Capture the cell that displays the provided text and extract its [x, y] central coordinate. 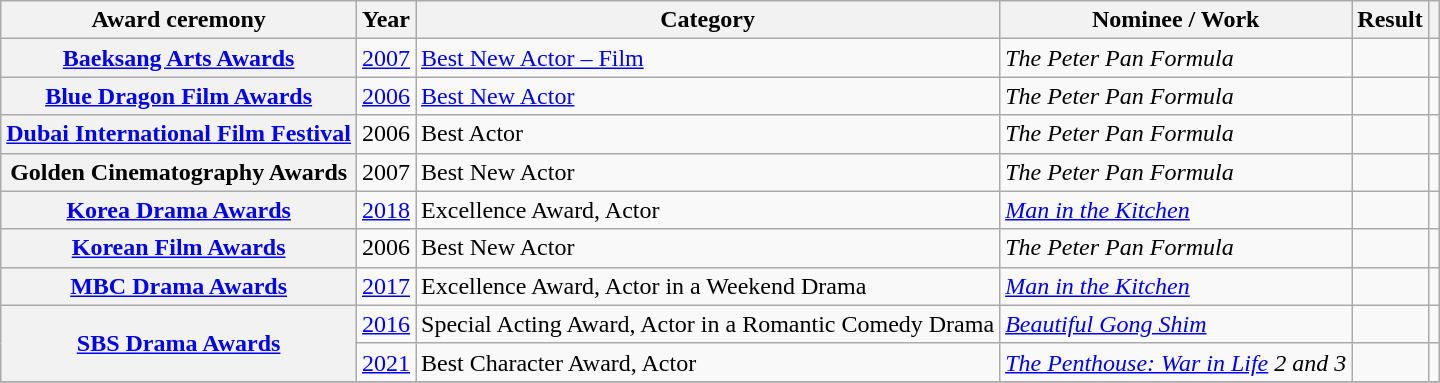
Best Actor [708, 134]
2017 [386, 286]
Category [708, 20]
Excellence Award, Actor [708, 210]
Beautiful Gong Shim [1176, 324]
Special Acting Award, Actor in a Romantic Comedy Drama [708, 324]
Best Character Award, Actor [708, 362]
Korean Film Awards [179, 248]
Baeksang Arts Awards [179, 58]
Korea Drama Awards [179, 210]
Year [386, 20]
2016 [386, 324]
Dubai International Film Festival [179, 134]
Nominee / Work [1176, 20]
Excellence Award, Actor in a Weekend Drama [708, 286]
Award ceremony [179, 20]
2018 [386, 210]
Best New Actor – Film [708, 58]
SBS Drama Awards [179, 343]
2021 [386, 362]
The Penthouse: War in Life 2 and 3 [1176, 362]
MBC Drama Awards [179, 286]
Blue Dragon Film Awards [179, 96]
Golden Cinematography Awards [179, 172]
Result [1390, 20]
